Detect which cell encompasses the target text, then output its (X, Y) center coordinate. 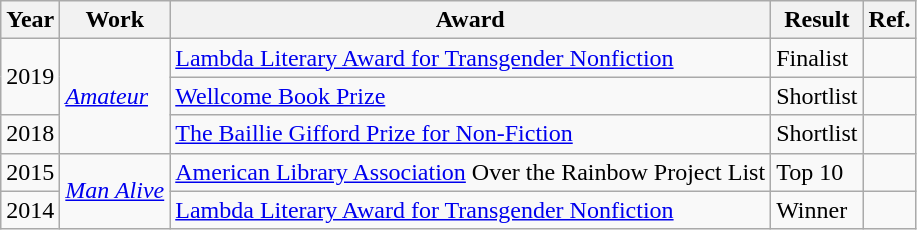
American Library Association Over the Rainbow Project List (470, 172)
Amateur (115, 96)
Result (817, 20)
Ref. (890, 20)
Work (115, 20)
2019 (30, 77)
Year (30, 20)
2015 (30, 172)
Wellcome Book Prize (470, 96)
Award (470, 20)
Top 10 (817, 172)
2014 (30, 210)
The Baillie Gifford Prize for Non-Fiction (470, 134)
Finalist (817, 58)
Winner (817, 210)
Man Alive (115, 191)
2018 (30, 134)
